Search for the cell housing the specified text and yield its [x, y] center coordinate. 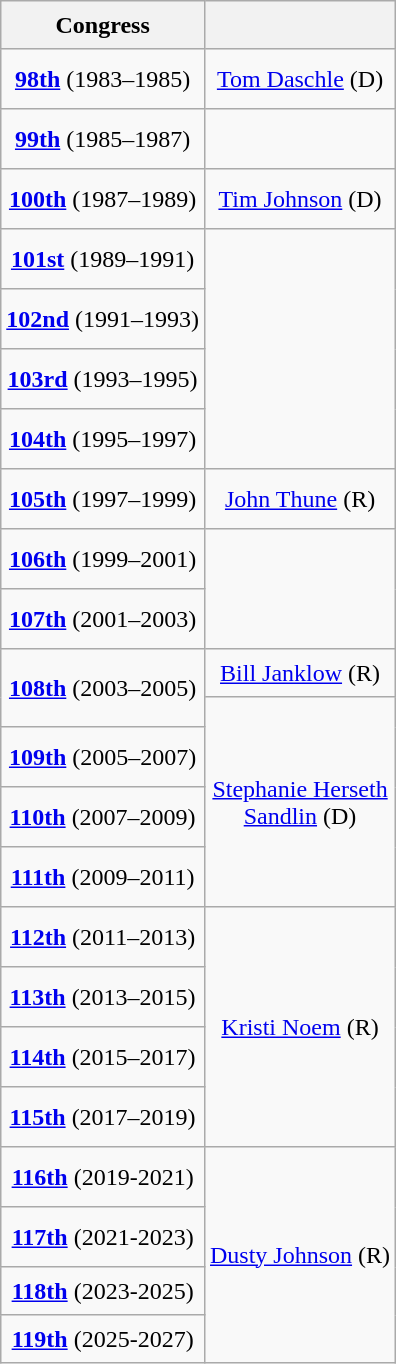
Bill Janklow (R) [300, 673]
118th (2023-2025) [103, 1291]
100th (1987–1989) [103, 199]
113th (2013–2015) [103, 997]
Congress [103, 25]
98th (1983–1985) [103, 79]
110th (2007–2009) [103, 817]
John Thune (R) [300, 499]
119th (2025-2027) [103, 1339]
109th (2005–2007) [103, 757]
Stephanie HersethSandlin (D) [300, 802]
108th (2003–2005) [103, 688]
Tim Johnson (D) [300, 199]
103rd (1993–1995) [103, 379]
106th (1999–2001) [103, 559]
Dusty Johnson (R) [300, 1255]
102nd (1991–1993) [103, 319]
105th (1997–1999) [103, 499]
117th (2021-2023) [103, 1237]
114th (2015–2017) [103, 1057]
116th (2019-2021) [103, 1177]
Tom Daschle (D) [300, 79]
Kristi Noem (R) [300, 1027]
101st (1989–1991) [103, 259]
111th (2009–2011) [103, 877]
107th (2001–2003) [103, 619]
112th (2011–2013) [103, 937]
104th (1995–1997) [103, 439]
115th (2017–2019) [103, 1117]
99th (1985–1987) [103, 139]
